Scan for the cell matching the given text and deliver its [x, y] coordinate at center. 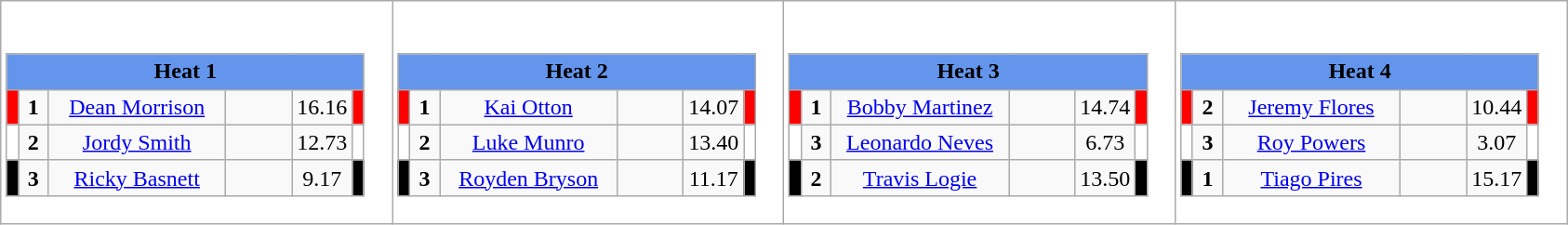
Heat 1 [185, 72]
Heat 2 [577, 72]
Heat 2 1 Kai Otton 14.07 2 Luke Munro 13.40 3 Royden Bryson 11.17 [588, 112]
9.17 [322, 178]
Royden Bryson [528, 178]
Roy Powers [1311, 142]
12.73 [322, 142]
13.40 [714, 142]
Heat 4 [1360, 72]
6.73 [1105, 142]
Bobby Martinez [921, 107]
Travis Logie [921, 178]
Kai Otton [528, 107]
Luke Munro [528, 142]
Leonardo Neves [921, 142]
Heat 1 1 Dean Morrison 16.16 2 Jordy Smith 12.73 3 Ricky Basnett 9.17 [197, 112]
14.74 [1105, 107]
16.16 [322, 107]
Tiago Pires [1311, 178]
Heat 3 [968, 72]
Ricky Basnett [138, 178]
Heat 4 2 Jeremy Flores 10.44 3 Roy Powers 3.07 1 Tiago Pires 15.17 [1371, 112]
15.17 [1497, 178]
3.07 [1497, 142]
Jordy Smith [138, 142]
Jeremy Flores [1311, 107]
Heat 3 1 Bobby Martinez 14.74 3 Leonardo Neves 6.73 2 Travis Logie 13.50 [980, 112]
13.50 [1105, 178]
14.07 [714, 107]
11.17 [714, 178]
Dean Morrison [138, 107]
10.44 [1497, 107]
